Locate the cell with the specified text and output its [X, Y] center coordinate. 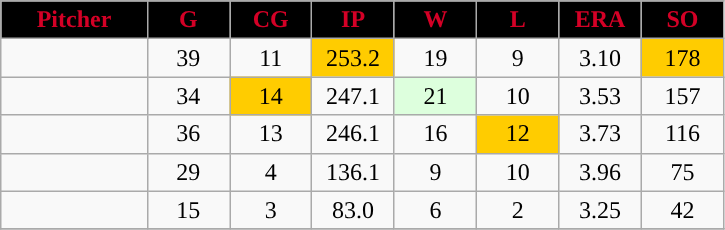
W [435, 20]
75 [682, 172]
247.1 [353, 96]
14 [271, 96]
4 [271, 172]
3.73 [600, 134]
42 [682, 210]
12 [518, 134]
2 [518, 210]
178 [682, 58]
29 [188, 172]
11 [271, 58]
19 [435, 58]
34 [188, 96]
CG [271, 20]
39 [188, 58]
253.2 [353, 58]
L [518, 20]
36 [188, 134]
3.53 [600, 96]
13 [271, 134]
16 [435, 134]
116 [682, 134]
21 [435, 96]
G [188, 20]
246.1 [353, 134]
3.10 [600, 58]
15 [188, 210]
IP [353, 20]
157 [682, 96]
6 [435, 210]
Pitcher [74, 20]
ERA [600, 20]
3.25 [600, 210]
SO [682, 20]
3 [271, 210]
83.0 [353, 210]
136.1 [353, 172]
3.96 [600, 172]
